For the text-containing cell, return its midpoint in (X, Y) coordinate format. 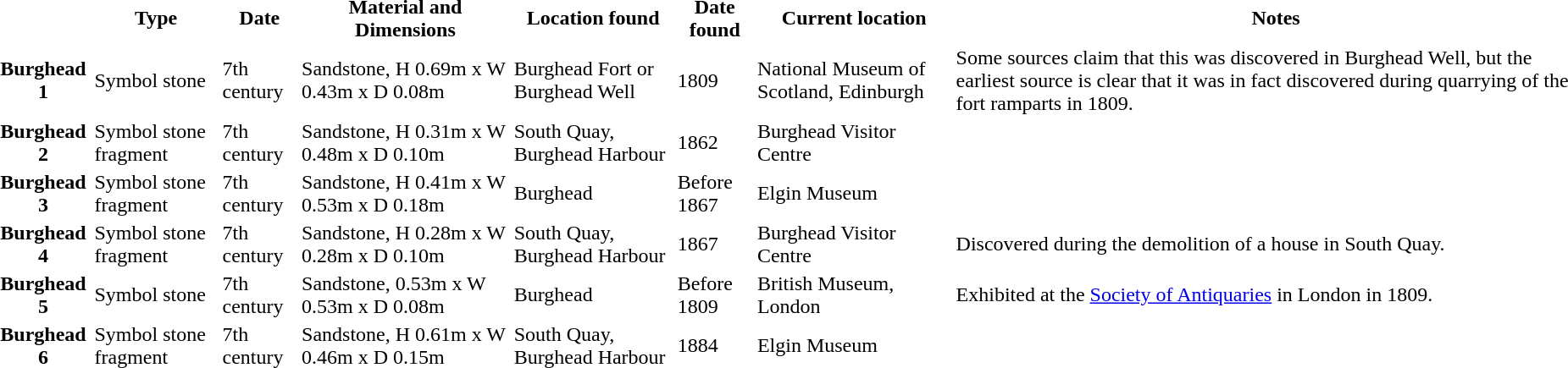
Before 1867 (715, 193)
1809 (715, 80)
National Museum of Scotland, Edinburgh (854, 80)
1862 (715, 142)
1867 (715, 244)
Sandstone, H 0.69m x W 0.43m x D 0.08m (406, 80)
Sandstone, H 0.28m x W 0.28m x D 0.10m (406, 244)
Burghead Fort or Burghead Well (593, 80)
Sandstone, H 0.31m x W 0.48m x D 0.10m (406, 142)
Elgin Museum (854, 193)
Sandstone, H 0.41m x W 0.53m x D 0.18m (406, 193)
Before 1809 (715, 294)
British Museum, London (854, 294)
Sandstone, 0.53m x W 0.53m x D 0.08m (406, 294)
